Extract the [X, Y] coordinate from the center of the cell holding the provided text.  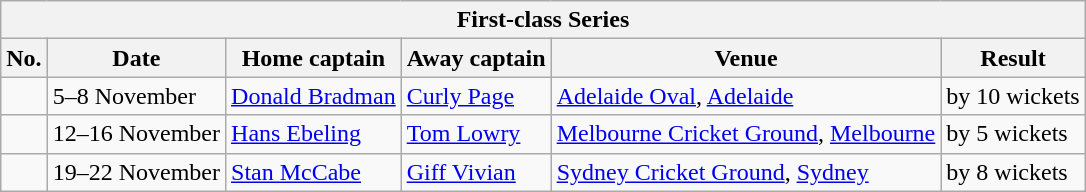
Away captain [476, 58]
First-class Series [543, 20]
Giff Vivian [476, 172]
Donald Bradman [314, 96]
Result [1013, 58]
Adelaide Oval, Adelaide [746, 96]
5–8 November [136, 96]
Date [136, 58]
by 5 wickets [1013, 134]
Stan McCabe [314, 172]
Venue [746, 58]
Home captain [314, 58]
Curly Page [476, 96]
Hans Ebeling [314, 134]
Sydney Cricket Ground, Sydney [746, 172]
No. [24, 58]
12–16 November [136, 134]
by 10 wickets [1013, 96]
by 8 wickets [1013, 172]
Melbourne Cricket Ground, Melbourne [746, 134]
19–22 November [136, 172]
Tom Lowry [476, 134]
